Provide the (X, Y) coordinate of the cell's center where the given text is located.  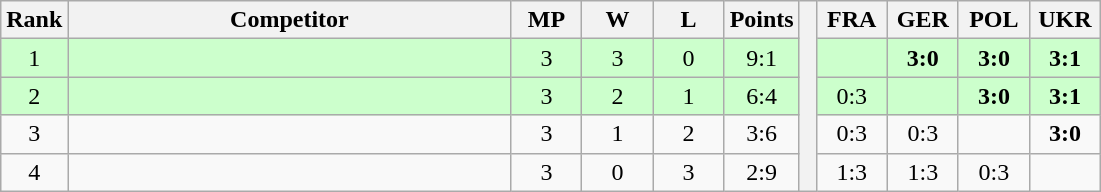
2:9 (762, 172)
UKR (1064, 20)
6:4 (762, 96)
POL (994, 20)
GER (922, 20)
L (688, 20)
3:6 (762, 134)
Rank (34, 20)
9:1 (762, 58)
Competitor (290, 20)
FRA (852, 20)
4 (34, 172)
Points (762, 20)
MP (546, 20)
W (618, 20)
